Output the [X, Y] coordinate of the center of the cell containing the given text.  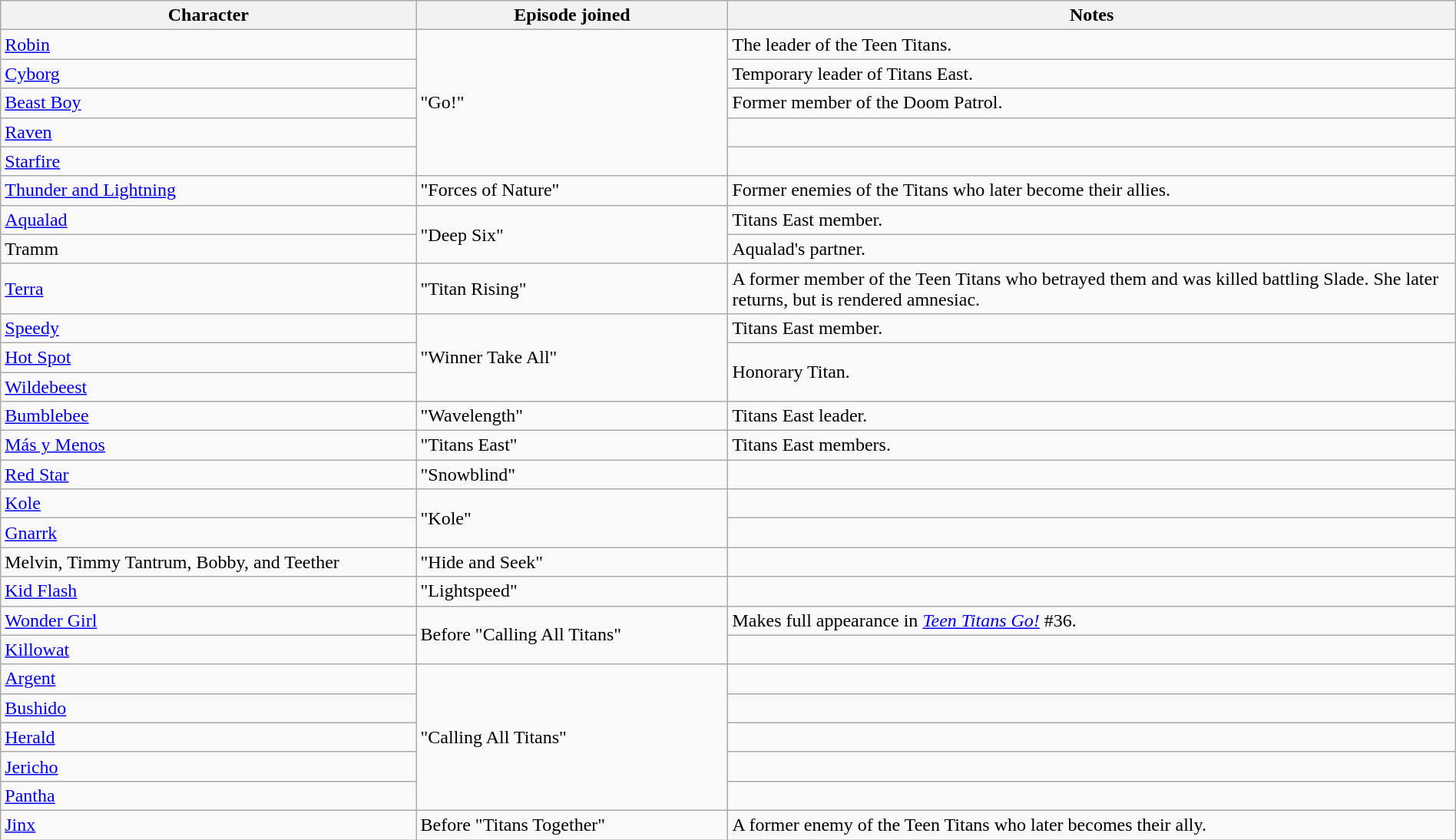
Kid Flash [209, 591]
A former enemy of the Teen Titans who later becomes their ally. [1092, 825]
Herald [209, 737]
Killowat [209, 650]
Robin [209, 45]
Jericho [209, 766]
Honorary Titan. [1092, 372]
"Titan Rising" [572, 289]
Jinx [209, 825]
"Hide and Seek" [572, 562]
"Calling All Titans" [572, 737]
Terra [209, 289]
"Titans East" [572, 445]
Wonder Girl [209, 620]
Más y Menos [209, 445]
"Go!" [572, 103]
Aqualad's partner. [1092, 249]
Speedy [209, 328]
Former enemies of the Titans who later become their allies. [1092, 190]
"Wavelength" [572, 416]
Beast Boy [209, 103]
Melvin, Timmy Tantrum, Bobby, and Teether [209, 562]
Starfire [209, 161]
"Snowblind" [572, 475]
The leader of the Teen Titans. [1092, 45]
Wildebeest [209, 386]
"Kole" [572, 518]
Before "Titans Together" [572, 825]
Character [209, 15]
Notes [1092, 15]
Episode joined [572, 15]
"Lightspeed" [572, 591]
Bushido [209, 708]
Former member of the Doom Patrol. [1092, 103]
Red Star [209, 475]
Argent [209, 679]
Bumblebee [209, 416]
Pantha [209, 795]
Temporary leader of Titans East. [1092, 74]
"Forces of Nature" [572, 190]
Tramm [209, 249]
Hot Spot [209, 357]
Titans East leader. [1092, 416]
Makes full appearance in Teen Titans Go! #36. [1092, 620]
Cyborg [209, 74]
Kole [209, 504]
"Deep Six" [572, 234]
Raven [209, 132]
Aqualad [209, 220]
"Winner Take All" [572, 357]
Thunder and Lightning [209, 190]
Gnarrk [209, 533]
Titans East members. [1092, 445]
A former member of the Teen Titans who betrayed them and was killed battling Slade. She later returns, but is rendered amnesiac. [1092, 289]
Before "Calling All Titans" [572, 635]
